From the cell containing the given text, extract its center point as [x, y] coordinate. 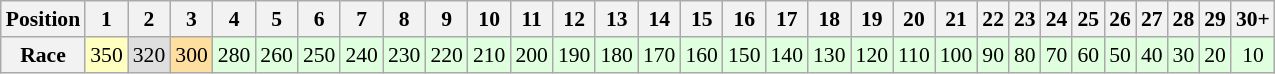
60 [1088, 55]
28 [1184, 19]
170 [660, 55]
220 [446, 55]
30+ [1253, 19]
160 [702, 55]
200 [532, 55]
22 [993, 19]
4 [234, 19]
80 [1025, 55]
8 [404, 19]
140 [786, 55]
Position [43, 19]
9 [446, 19]
110 [914, 55]
17 [786, 19]
320 [150, 55]
230 [404, 55]
120 [872, 55]
130 [830, 55]
50 [1120, 55]
14 [660, 19]
25 [1088, 19]
19 [872, 19]
1 [106, 19]
13 [616, 19]
7 [362, 19]
150 [744, 55]
16 [744, 19]
12 [574, 19]
90 [993, 55]
26 [1120, 19]
Race [43, 55]
18 [830, 19]
23 [1025, 19]
280 [234, 55]
6 [320, 19]
5 [276, 19]
240 [362, 55]
24 [1057, 19]
70 [1057, 55]
30 [1184, 55]
11 [532, 19]
210 [490, 55]
3 [192, 19]
190 [574, 55]
250 [320, 55]
2 [150, 19]
27 [1152, 19]
40 [1152, 55]
29 [1215, 19]
180 [616, 55]
21 [956, 19]
100 [956, 55]
350 [106, 55]
260 [276, 55]
300 [192, 55]
15 [702, 19]
